Return [x, y] of the center of cell containing provided text 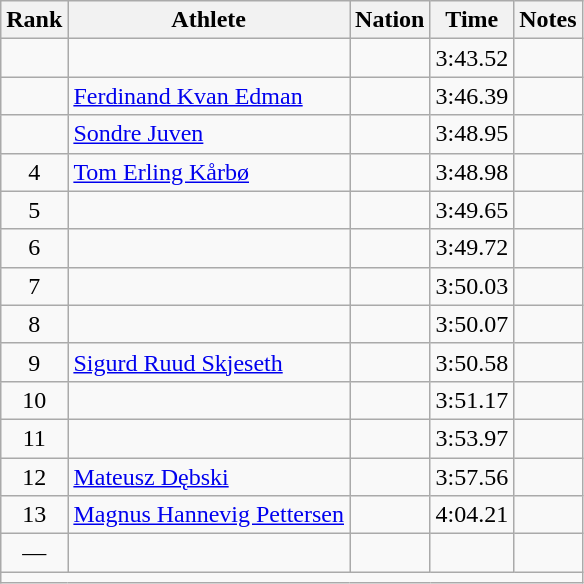
Rank [34, 20]
Tom Erling Kårbø [209, 172]
— [34, 553]
7 [34, 286]
10 [34, 400]
6 [34, 248]
3:51.17 [472, 400]
Sigurd Ruud Skjeseth [209, 362]
9 [34, 362]
3:48.95 [472, 134]
12 [34, 477]
4 [34, 172]
Magnus Hannevig Pettersen [209, 515]
Ferdinand Kvan Edman [209, 96]
4:04.21 [472, 515]
3:49.65 [472, 210]
3:50.58 [472, 362]
Sondre Juven [209, 134]
3:48.98 [472, 172]
3:46.39 [472, 96]
3:50.03 [472, 286]
3:49.72 [472, 248]
3:43.52 [472, 58]
3:53.97 [472, 438]
Notes [548, 20]
Mateusz Dębski [209, 477]
Time [472, 20]
3:50.07 [472, 324]
3:57.56 [472, 477]
8 [34, 324]
5 [34, 210]
Athlete [209, 20]
13 [34, 515]
11 [34, 438]
Nation [390, 20]
